Return the (x, y) coordinate for the center point of the cell that contains the specified text.  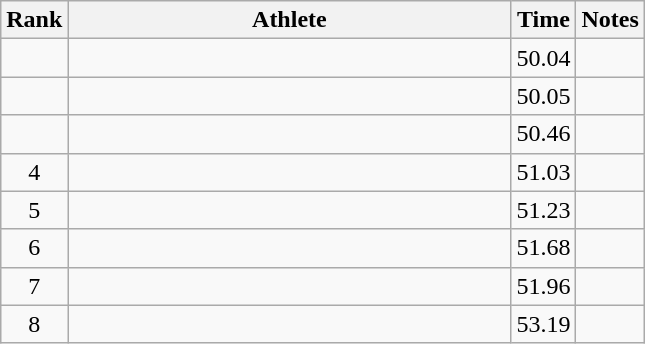
6 (34, 248)
4 (34, 172)
51.96 (544, 286)
50.04 (544, 58)
Rank (34, 20)
Time (544, 20)
51.23 (544, 210)
53.19 (544, 324)
51.03 (544, 172)
7 (34, 286)
Athlete (290, 20)
50.46 (544, 134)
8 (34, 324)
5 (34, 210)
Notes (610, 20)
51.68 (544, 248)
50.05 (544, 96)
